From the cell containing the given text, extract its center point as (X, Y) coordinate. 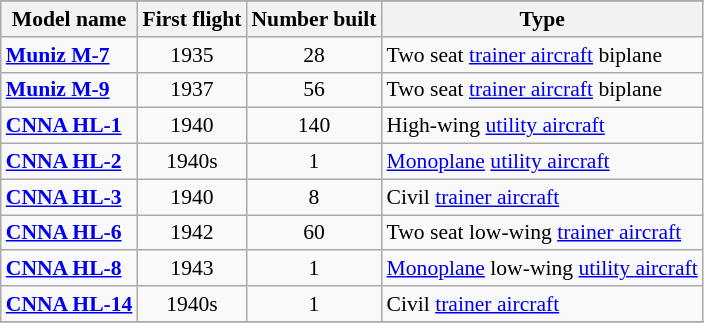
1937 (192, 90)
CNNA HL-14 (70, 304)
CNNA HL-6 (70, 233)
1935 (192, 55)
First flight (192, 19)
140 (314, 126)
Muniz M-9 (70, 90)
Number built (314, 19)
28 (314, 55)
CNNA HL-3 (70, 197)
Model name (70, 19)
8 (314, 197)
56 (314, 90)
Two seat low-wing trainer aircraft (542, 233)
Muniz M-7 (70, 55)
CNNA HL-2 (70, 162)
High-wing utility aircraft (542, 126)
1942 (192, 233)
Monoplane low-wing utility aircraft (542, 269)
CNNA HL-8 (70, 269)
Monoplane utility aircraft (542, 162)
CNNA HL-1 (70, 126)
1943 (192, 269)
Type (542, 19)
60 (314, 233)
